Search for the cell housing the specified text and yield its [x, y] center coordinate. 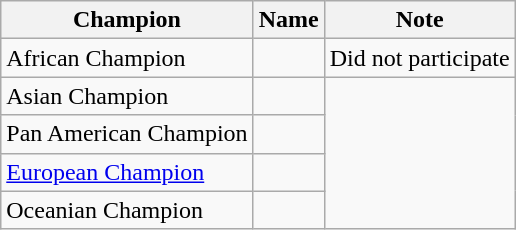
Pan American Champion [127, 134]
Asian Champion [127, 96]
Oceanian Champion [127, 210]
African Champion [127, 58]
Did not participate [420, 58]
European Champion [127, 172]
Name [288, 20]
Champion [127, 20]
Note [420, 20]
